Pinpoint the cell where the given text exists, returning its [x, y] midpoint coordinate. 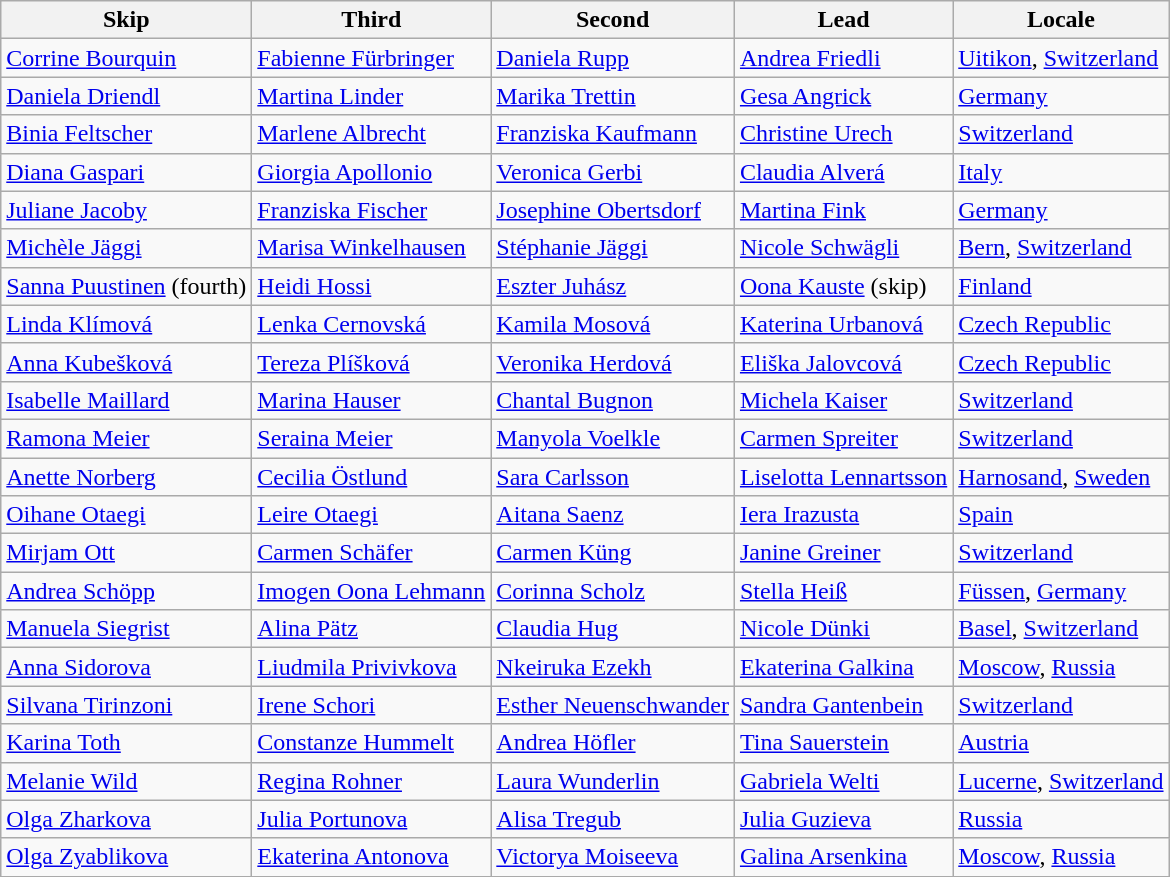
Martina Linder [372, 96]
Julia Guzieva [843, 819]
Seraina Meier [372, 438]
Tina Sauerstein [843, 743]
Lenka Cernovská [372, 324]
Michèle Jäggi [126, 248]
Oihane Otaegi [126, 515]
Mirjam Ott [126, 553]
Veronika Herdová [613, 362]
Liudmila Privivkova [372, 667]
Anna Sidorova [126, 667]
Daniela Rupp [613, 58]
Katerina Urbanová [843, 324]
Anna Kubešková [126, 362]
Basel, Switzerland [1061, 629]
Stéphanie Jäggi [613, 248]
Regina Rohner [372, 781]
Diana Gaspari [126, 172]
Laura Wunderlin [613, 781]
Sanna Puustinen (fourth) [126, 286]
Russia [1061, 819]
Alina Pätz [372, 629]
Daniela Driendl [126, 96]
Manyola Voelkle [613, 438]
Isabelle Maillard [126, 400]
Anette Norberg [126, 477]
Constanze Hummelt [372, 743]
Italy [1061, 172]
Fabienne Fürbringer [372, 58]
Olga Zyablikova [126, 857]
Third [372, 20]
Janine Greiner [843, 553]
Victorya Moiseeva [613, 857]
Andrea Friedli [843, 58]
Marina Hauser [372, 400]
Christine Urech [843, 134]
Silvana Tirinzoni [126, 705]
Andrea Höfler [613, 743]
Melanie Wild [126, 781]
Andrea Schöpp [126, 591]
Marlene Albrecht [372, 134]
Oona Kauste (skip) [843, 286]
Franziska Kaufmann [613, 134]
Chantal Bugnon [613, 400]
Martina Fink [843, 210]
Heidi Hossi [372, 286]
Liselotta Lennartsson [843, 477]
Lucerne, Switzerland [1061, 781]
Josephine Obertsdorf [613, 210]
Claudia Alverá [843, 172]
Skip [126, 20]
Aitana Saenz [613, 515]
Gabriela Welti [843, 781]
Uitikon, Switzerland [1061, 58]
Cecilia Östlund [372, 477]
Nkeiruka Ezekh [613, 667]
Füssen, Germany [1061, 591]
Claudia Hug [613, 629]
Second [613, 20]
Spain [1061, 515]
Kamila Mosová [613, 324]
Juliane Jacoby [126, 210]
Franziska Fischer [372, 210]
Sara Carlsson [613, 477]
Irene Schori [372, 705]
Corinna Scholz [613, 591]
Carmen Schäfer [372, 553]
Manuela Siegrist [126, 629]
Austria [1061, 743]
Eliška Jalovcová [843, 362]
Alisa Tregub [613, 819]
Locale [1061, 20]
Tereza Plíšková [372, 362]
Esther Neuenschwander [613, 705]
Linda Klímová [126, 324]
Eszter Juhász [613, 286]
Marika Trettin [613, 96]
Sandra Gantenbein [843, 705]
Stella Heiß [843, 591]
Leire Otaegi [372, 515]
Olga Zharkova [126, 819]
Binia Feltscher [126, 134]
Finland [1061, 286]
Giorgia Apollonio [372, 172]
Ekaterina Antonova [372, 857]
Bern, Switzerland [1061, 248]
Marisa Winkelhausen [372, 248]
Lead [843, 20]
Veronica Gerbi [613, 172]
Gesa Angrick [843, 96]
Harnosand, Sweden [1061, 477]
Iera Irazusta [843, 515]
Julia Portunova [372, 819]
Carmen Küng [613, 553]
Michela Kaiser [843, 400]
Nicole Schwägli [843, 248]
Ramona Meier [126, 438]
Imogen Oona Lehmann [372, 591]
Nicole Dünki [843, 629]
Galina Arsenkina [843, 857]
Corrine Bourquin [126, 58]
Karina Toth [126, 743]
Carmen Spreiter [843, 438]
Ekaterina Galkina [843, 667]
